Provide the (x, y) coordinate of the cell's center where the given text is located.  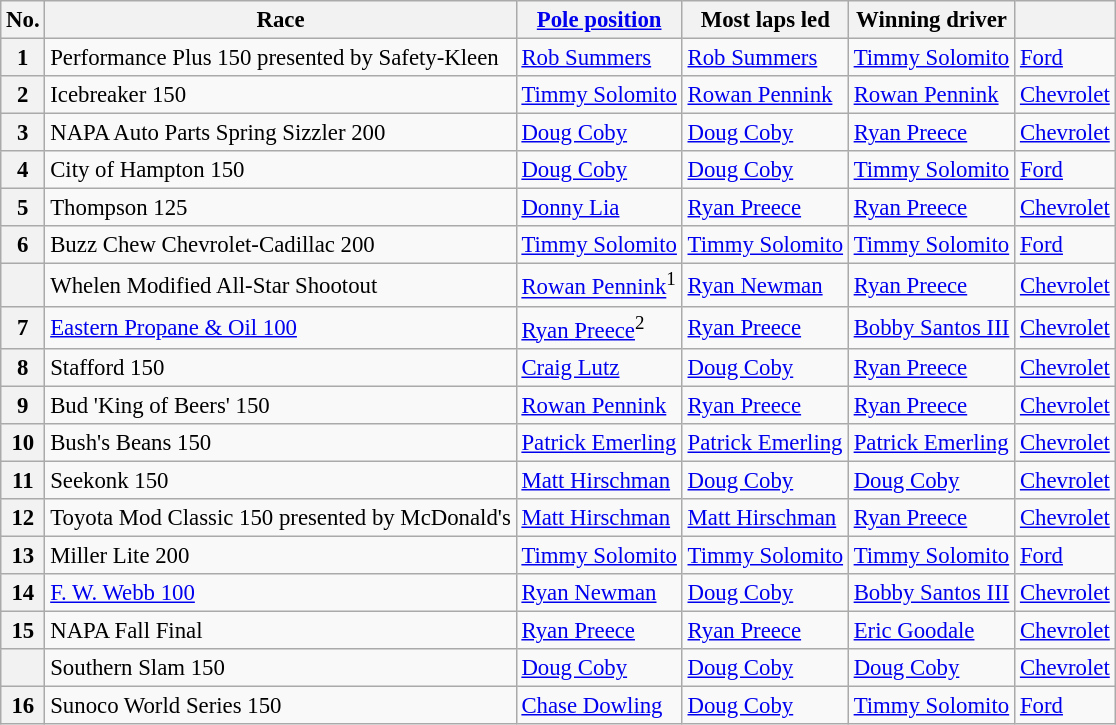
Toyota Mod Classic 150 presented by McDonald's (280, 518)
Southern Slam 150 (280, 668)
Eric Goodale (931, 631)
3 (23, 133)
5 (23, 208)
Thompson 125 (280, 208)
Buzz Chew Chevrolet-Cadillac 200 (280, 245)
11 (23, 480)
Donny Lia (599, 208)
Most laps led (765, 20)
Craig Lutz (599, 367)
Pole position (599, 20)
9 (23, 405)
Performance Plus 150 presented by Safety-Kleen (280, 58)
Ryan Preece2 (599, 327)
12 (23, 518)
Whelen Modified All-Star Shootout (280, 285)
Eastern Propane & Oil 100 (280, 327)
1 (23, 58)
No. (23, 20)
Sunoco World Series 150 (280, 706)
Rowan Pennink1 (599, 285)
NAPA Auto Parts Spring Sizzler 200 (280, 133)
Bud 'King of Beers' 150 (280, 405)
Seekonk 150 (280, 480)
7 (23, 327)
Stafford 150 (280, 367)
8 (23, 367)
4 (23, 170)
City of Hampton 150 (280, 170)
Bush's Beans 150 (280, 443)
6 (23, 245)
Icebreaker 150 (280, 95)
Miller Lite 200 (280, 555)
Chase Dowling (599, 706)
2 (23, 95)
NAPA Fall Final (280, 631)
15 (23, 631)
10 (23, 443)
16 (23, 706)
Race (280, 20)
F. W. Webb 100 (280, 593)
13 (23, 555)
14 (23, 593)
Winning driver (931, 20)
